Capture the cell that displays the provided text and extract its [X, Y] central coordinate. 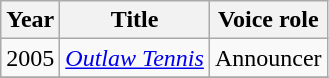
Year [30, 20]
2005 [30, 58]
Outlaw Tennis [135, 58]
Announcer [268, 58]
Title [135, 20]
Voice role [268, 20]
